Output the [x, y] coordinate of the center of the cell containing the given text.  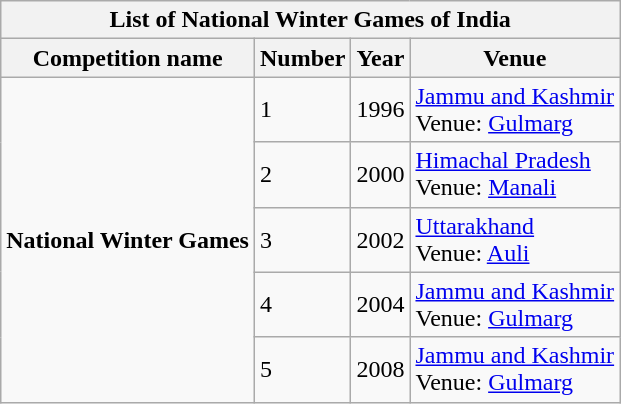
1996 [380, 110]
2 [302, 174]
List of National Winter Games of India [310, 20]
UttarakhandVenue: Auli [515, 240]
1 [302, 110]
5 [302, 370]
4 [302, 304]
Himachal PradeshVenue: Manali [515, 174]
2004 [380, 304]
2008 [380, 370]
National Winter Games [128, 240]
2002 [380, 240]
3 [302, 240]
Competition name [128, 58]
2000 [380, 174]
Venue [515, 58]
Year [380, 58]
Number [302, 58]
